Pinpoint the cell where the given text exists, returning its (X, Y) midpoint coordinate. 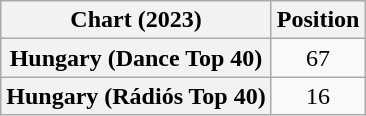
Position (318, 20)
Hungary (Dance Top 40) (136, 58)
Chart (2023) (136, 20)
16 (318, 96)
67 (318, 58)
Hungary (Rádiós Top 40) (136, 96)
